Return the (X, Y) coordinate for the center point of the cell that contains the specified text.  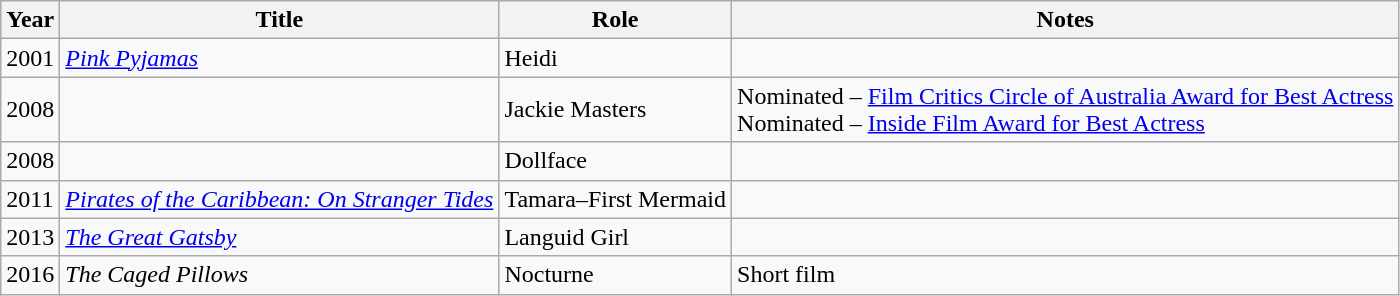
Pink Pyjamas (280, 58)
Nocturne (616, 275)
Dollface (616, 161)
The Great Gatsby (280, 237)
Pirates of the Caribbean: On Stranger Tides (280, 199)
The Caged Pillows (280, 275)
Tamara–First Mermaid (616, 199)
Short film (1066, 275)
Nominated – Film Critics Circle of Australia Award for Best ActressNominated – Inside Film Award for Best Actress (1066, 110)
Jackie Masters (616, 110)
2001 (30, 58)
2016 (30, 275)
2011 (30, 199)
Year (30, 20)
Role (616, 20)
Heidi (616, 58)
Title (280, 20)
Languid Girl (616, 237)
Notes (1066, 20)
2013 (30, 237)
